Find where the given text appears and provide that cell's center as [X, Y] coordinate. 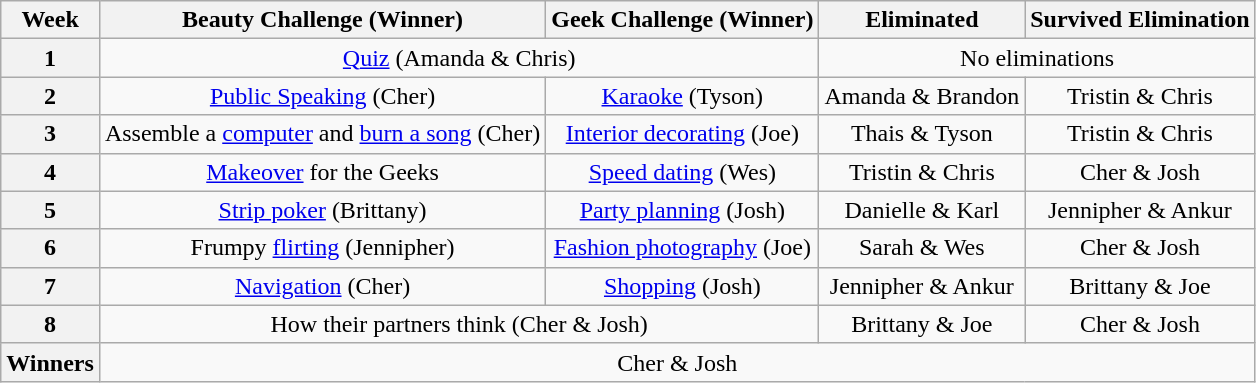
Eliminated [922, 20]
Public Speaking (Cher) [322, 96]
4 [50, 172]
Winners [50, 362]
Fashion photography (Joe) [682, 248]
Geek Challenge (Winner) [682, 20]
6 [50, 248]
Shopping (Josh) [682, 286]
Sarah & Wes [922, 248]
7 [50, 286]
Party planning (Josh) [682, 210]
1 [50, 58]
No eliminations [1037, 58]
Danielle & Karl [922, 210]
Makeover for the Geeks [322, 172]
Thais & Tyson [922, 134]
Amanda & Brandon [922, 96]
Navigation (Cher) [322, 286]
2 [50, 96]
Frumpy flirting (Jennipher) [322, 248]
Karaoke (Tyson) [682, 96]
Assemble a computer and burn a song (Cher) [322, 134]
Survived Elimination [1140, 20]
5 [50, 210]
Quiz (Amanda & Chris) [459, 58]
How their partners think (Cher & Josh) [459, 324]
Strip poker (Brittany) [322, 210]
8 [50, 324]
Beauty Challenge (Winner) [322, 20]
3 [50, 134]
Week [50, 20]
Interior decorating (Joe) [682, 134]
Speed dating (Wes) [682, 172]
